From the cell containing the given text, extract its center point as (X, Y) coordinate. 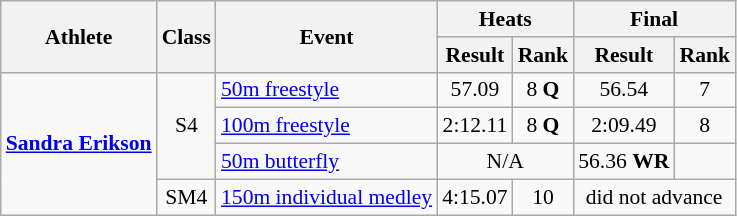
did not advance (654, 197)
8 (704, 126)
2:09.49 (624, 126)
10 (544, 197)
Event (326, 36)
Class (186, 36)
Athlete (79, 36)
4:15.07 (474, 197)
SM4 (186, 197)
Heats (505, 19)
Sandra Erikson (79, 143)
56.36 WR (624, 162)
50m butterfly (326, 162)
2:12.11 (474, 126)
100m freestyle (326, 126)
150m individual medley (326, 197)
57.09 (474, 90)
N/A (505, 162)
7 (704, 90)
50m freestyle (326, 90)
S4 (186, 126)
Final (654, 19)
56.54 (624, 90)
